Capture the cell that displays the provided text and extract its (x, y) central coordinate. 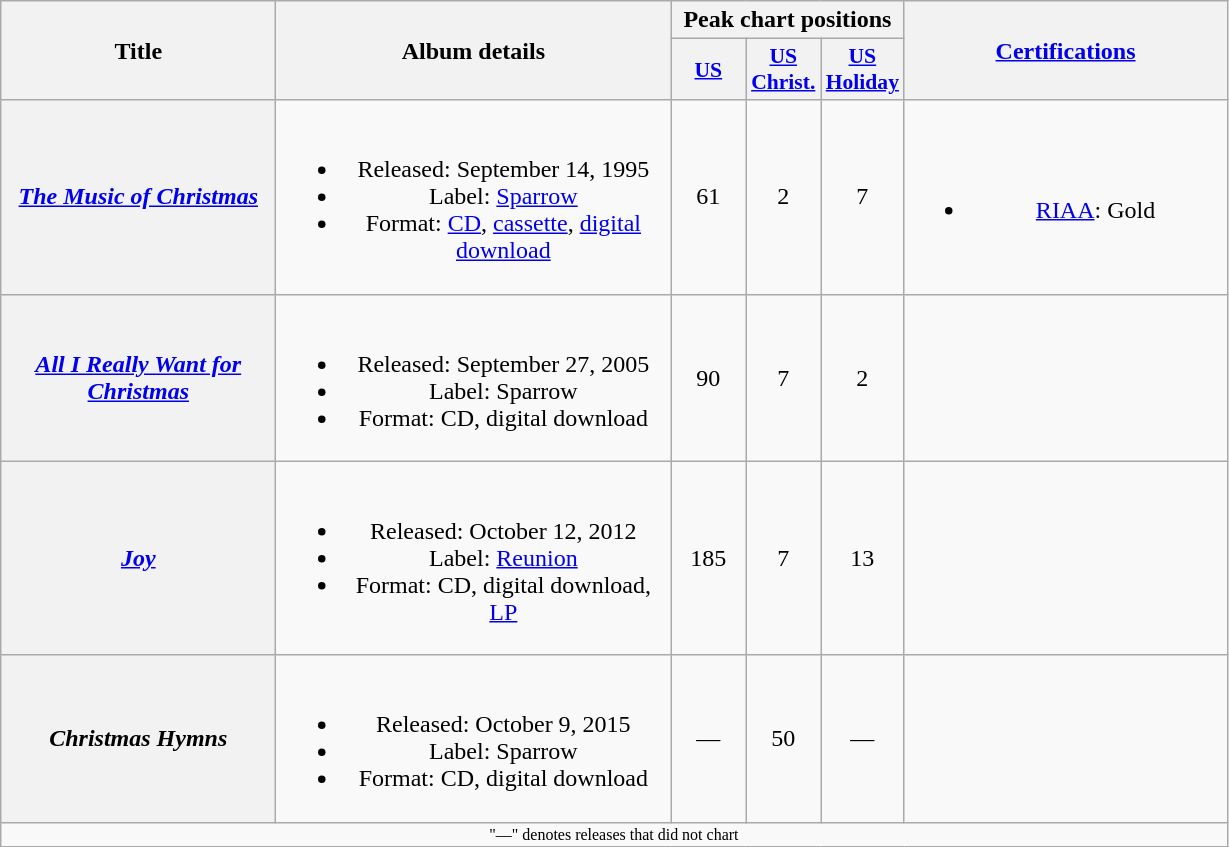
Joy (138, 558)
90 (708, 378)
Released: September 27, 2005Label: SparrowFormat: CD, digital download (474, 378)
50 (784, 738)
Released: September 14, 1995Label: SparrowFormat: CD, cassette, digital download (474, 197)
Certifications (1066, 50)
13 (862, 558)
All I Really Want for Christmas (138, 378)
"—" denotes releases that did not chart (614, 834)
185 (708, 558)
Title (138, 50)
USHoliday (862, 70)
61 (708, 197)
Peak chart positions (788, 20)
The Music of Christmas (138, 197)
RIAA: Gold (1066, 197)
Released: October 12, 2012Label: ReunionFormat: CD, digital download, LP (474, 558)
US (708, 70)
USChrist. (784, 70)
Christmas Hymns (138, 738)
Released: October 9, 2015Label: SparrowFormat: CD, digital download (474, 738)
Album details (474, 50)
